Provide the (X, Y) coordinate of the cell's center where the given text is located.  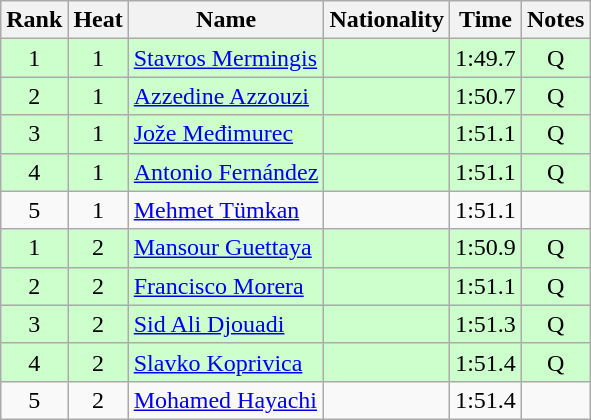
Mohamed Hayachi (226, 400)
Antonio Fernández (226, 172)
1:50.9 (486, 248)
Sid Ali Djouadi (226, 324)
Mansour Guettaya (226, 248)
Rank (34, 20)
Slavko Koprivica (226, 362)
1:51.3 (486, 324)
1:49.7 (486, 58)
Heat (98, 20)
Time (486, 20)
Notes (555, 20)
1:50.7 (486, 96)
Nationality (387, 20)
Francisco Morera (226, 286)
Azzedine Azzouzi (226, 96)
Stavros Mermingis (226, 58)
Mehmet Tümkan (226, 210)
Jože Međimurec (226, 134)
Name (226, 20)
